Provide the (X, Y) coordinate of the cell's center where the given text is located.  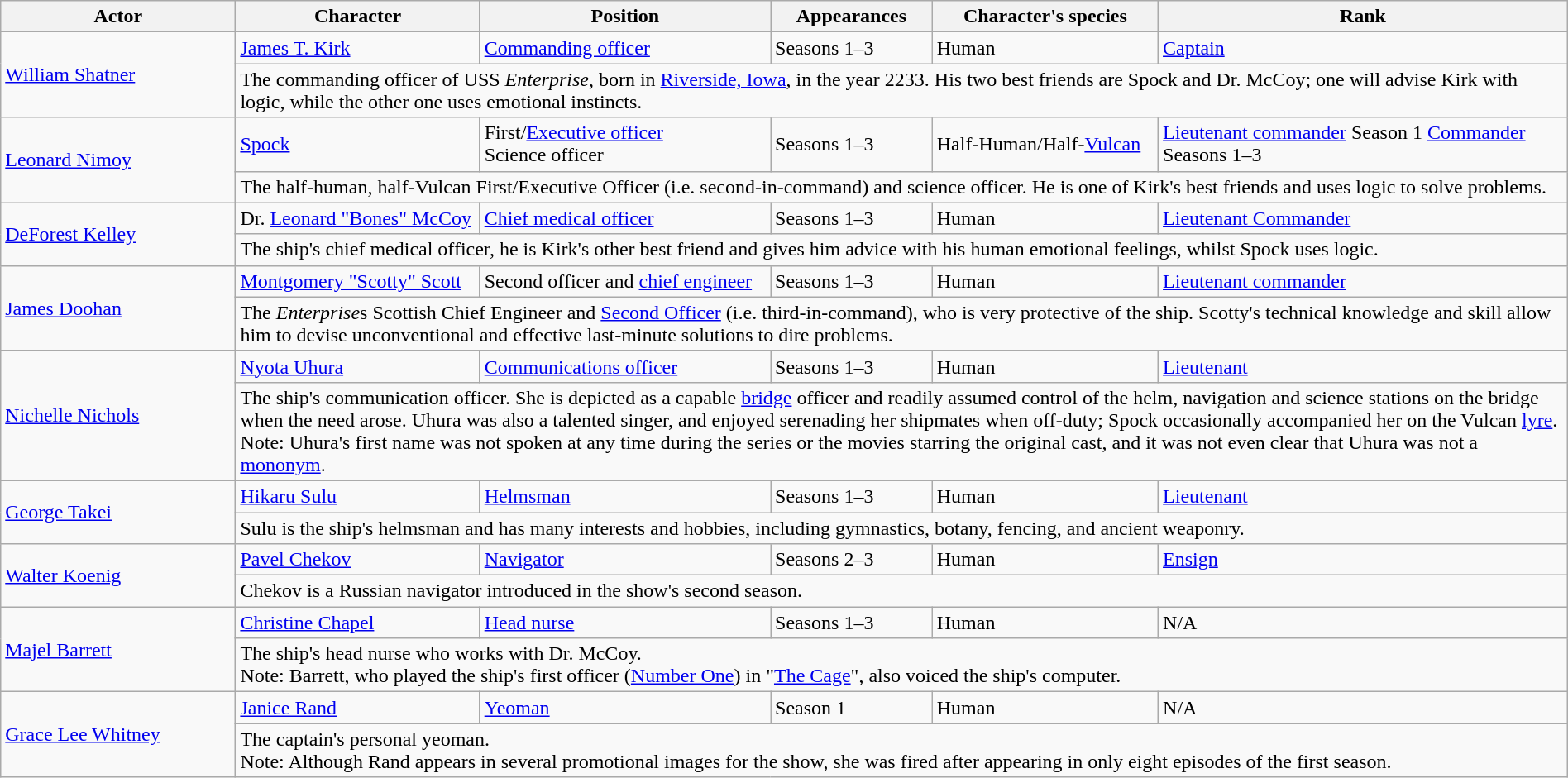
James Doohan (118, 308)
Spock (357, 144)
Appearances (852, 17)
Majel Barrett (118, 650)
DeForest Kelley (118, 234)
The ship's chief medical officer, he is Kirk's other best friend and gives him advice with his human emotional feelings, whilst Spock uses logic. (901, 250)
Rank (1363, 17)
Nichelle Nichols (118, 415)
Helmsman (625, 496)
Pavel Chekov (357, 560)
Yeoman (625, 708)
Lieutenant commander Season 1 Commander Seasons 1–3 (1363, 144)
Lieutenant Commander (1363, 218)
Navigator (625, 560)
Nyota Uhura (357, 366)
Ensign (1363, 560)
Position (625, 17)
Head nurse (625, 623)
Montgomery "Scotty" Scott (357, 281)
William Shatner (118, 74)
Season 1 (852, 708)
Actor (118, 17)
Grace Lee Whitney (118, 734)
Captain (1363, 48)
Christine Chapel (357, 623)
Janice Rand (357, 708)
Communications officer (625, 366)
Second officer and chief engineer (625, 281)
Chekov is a Russian navigator introduced in the show's second season. (901, 591)
Lieutenant commander (1363, 281)
Walter Koenig (118, 575)
George Takei (118, 512)
First/Executive officerScience officer (625, 144)
Half-Human/Half-Vulcan (1045, 144)
Chief medical officer (625, 218)
Dr. Leonard "Bones" McCoy (357, 218)
Seasons 2–3 (852, 560)
James T. Kirk (357, 48)
Character's species (1045, 17)
Character (357, 17)
Hikaru Sulu (357, 496)
Commanding officer (625, 48)
Leonard Nimoy (118, 160)
Sulu is the ship's helmsman and has many interests and hobbies, including gymnastics, botany, fencing, and ancient weaponry. (901, 528)
